Provide the [x, y] coordinate of the cell's center where the given text is located.  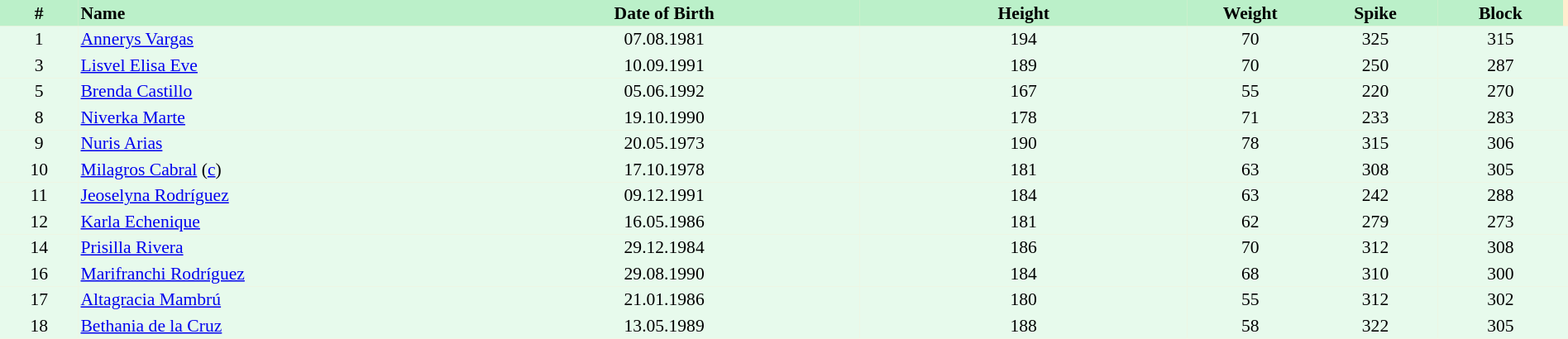
18 [39, 326]
3 [39, 65]
19.10.1990 [664, 117]
13.05.1989 [664, 326]
Spike [1374, 13]
29.08.1990 [664, 274]
Karla Echenique [273, 222]
Date of Birth [664, 13]
# [39, 13]
Niverka Marte [273, 117]
11 [39, 195]
1 [39, 40]
68 [1250, 274]
Bethania de la Cruz [273, 326]
287 [1500, 65]
270 [1500, 91]
10 [39, 169]
Name [273, 13]
188 [1024, 326]
322 [1374, 326]
242 [1374, 195]
190 [1024, 144]
178 [1024, 117]
71 [1250, 117]
58 [1250, 326]
Marifranchi Rodríguez [273, 274]
Annerys Vargas [273, 40]
17 [39, 299]
194 [1024, 40]
167 [1024, 91]
283 [1500, 117]
Prisilla Rivera [273, 248]
288 [1500, 195]
8 [39, 117]
273 [1500, 222]
279 [1374, 222]
302 [1500, 299]
325 [1374, 40]
16 [39, 274]
Milagros Cabral (c) [273, 169]
300 [1500, 274]
5 [39, 91]
14 [39, 248]
78 [1250, 144]
189 [1024, 65]
Block [1500, 13]
9 [39, 144]
Lisvel Elisa Eve [273, 65]
Brenda Castillo [273, 91]
16.05.1986 [664, 222]
12 [39, 222]
250 [1374, 65]
233 [1374, 117]
05.06.1992 [664, 91]
Height [1024, 13]
20.05.1973 [664, 144]
310 [1374, 274]
Nuris Arias [273, 144]
220 [1374, 91]
07.08.1981 [664, 40]
Weight [1250, 13]
186 [1024, 248]
10.09.1991 [664, 65]
21.01.1986 [664, 299]
09.12.1991 [664, 195]
306 [1500, 144]
Altagracia Mambrú [273, 299]
17.10.1978 [664, 169]
180 [1024, 299]
Jeoselyna Rodríguez [273, 195]
29.12.1984 [664, 248]
62 [1250, 222]
